For the text-containing cell, return its midpoint in (X, Y) coordinate format. 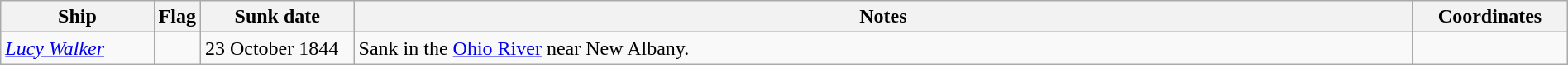
Sunk date (277, 17)
Lucy Walker (78, 48)
23 October 1844 (277, 48)
Coordinates (1490, 17)
Sank in the Ohio River near New Albany. (883, 48)
Flag (177, 17)
Notes (883, 17)
Ship (78, 17)
